Extract the [x, y] coordinate from the center of the cell holding the provided text.  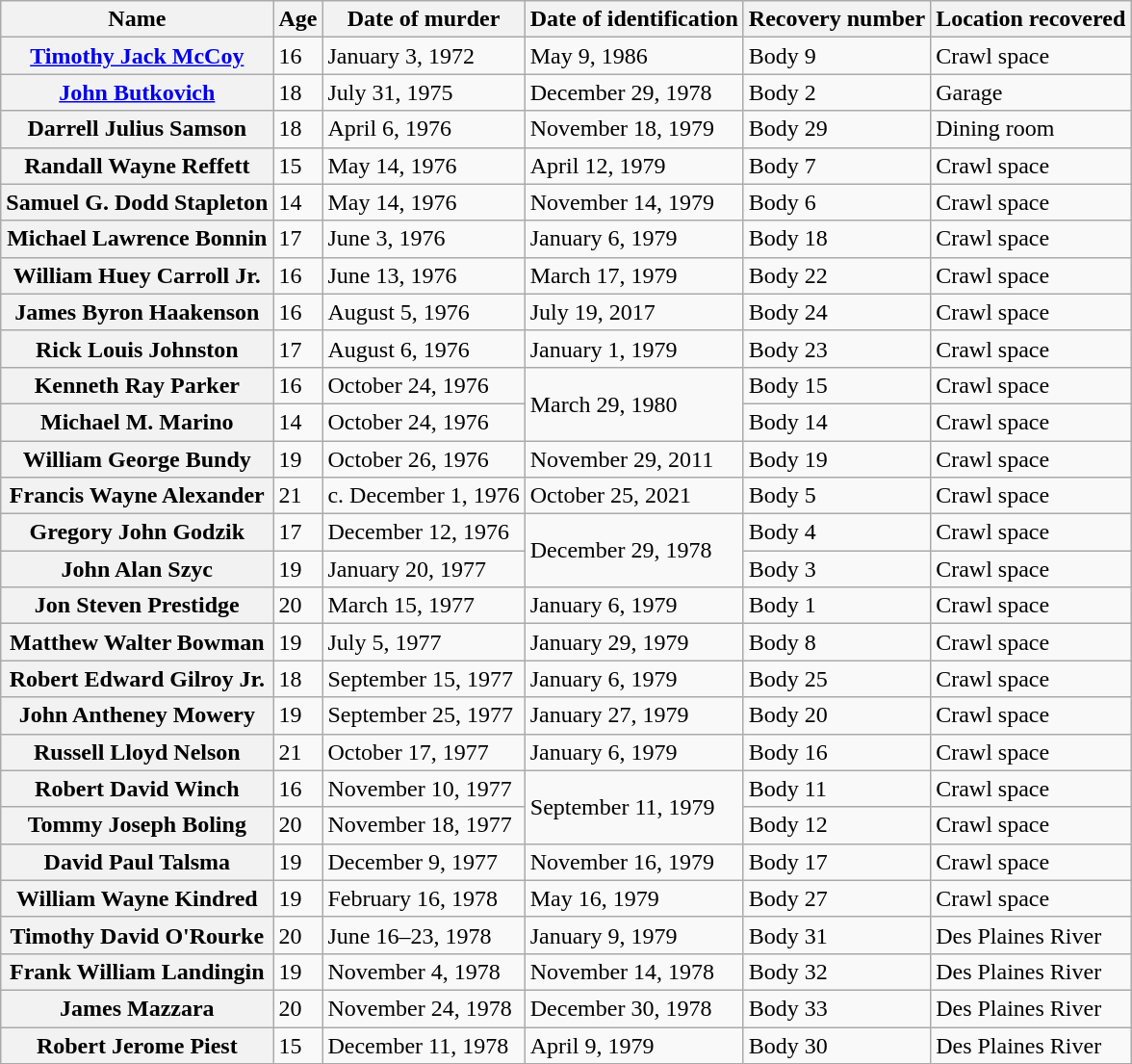
April 6, 1976 [424, 129]
November 10, 1977 [424, 789]
c. December 1, 1976 [424, 496]
Francis Wayne Alexander [137, 496]
July 5, 1977 [424, 642]
August 5, 1976 [424, 312]
Body 3 [836, 569]
December 11, 1978 [424, 1045]
Body 25 [836, 679]
October 25, 2021 [633, 496]
January 1, 1979 [633, 349]
March 17, 1979 [633, 275]
Body 22 [836, 275]
Body 32 [836, 972]
Body 29 [836, 129]
Body 5 [836, 496]
Body 23 [836, 349]
November 14, 1978 [633, 972]
Body 33 [836, 1008]
Location recovered [1031, 19]
John Alan Szyc [137, 569]
Body 9 [836, 56]
March 15, 1977 [424, 606]
Frank William Landingin [137, 972]
William George Bundy [137, 459]
Date of identification [633, 19]
October 17, 1977 [424, 752]
Dining room [1031, 129]
Body 8 [836, 642]
Body 24 [836, 312]
November 18, 1977 [424, 825]
Garage [1031, 92]
Timothy David O'Rourke [137, 935]
Body 7 [836, 166]
July 31, 1975 [424, 92]
September 15, 1977 [424, 679]
William Huey Carroll Jr. [137, 275]
January 29, 1979 [633, 642]
Michael Lawrence Bonnin [137, 239]
July 19, 2017 [633, 312]
January 27, 1979 [633, 715]
January 3, 1972 [424, 56]
Age [298, 19]
November 18, 1979 [633, 129]
September 11, 1979 [633, 807]
December 30, 1978 [633, 1008]
Tommy Joseph Boling [137, 825]
James Byron Haakenson [137, 312]
November 14, 1979 [633, 202]
Body 11 [836, 789]
Body 15 [836, 385]
John Antheney Mowery [137, 715]
Robert David Winch [137, 789]
Body 20 [836, 715]
October 26, 1976 [424, 459]
Body 18 [836, 239]
November 29, 2011 [633, 459]
February 16, 1978 [424, 898]
John Butkovich [137, 92]
May 16, 1979 [633, 898]
January 9, 1979 [633, 935]
Recovery number [836, 19]
September 25, 1977 [424, 715]
May 9, 1986 [633, 56]
Timothy Jack McCoy [137, 56]
April 9, 1979 [633, 1045]
November 16, 1979 [633, 862]
Kenneth Ray Parker [137, 385]
December 9, 1977 [424, 862]
March 29, 1980 [633, 403]
Date of murder [424, 19]
David Paul Talsma [137, 862]
Rick Louis Johnston [137, 349]
Jon Steven Prestidge [137, 606]
November 24, 1978 [424, 1008]
Body 31 [836, 935]
June 16–23, 1978 [424, 935]
Body 12 [836, 825]
Russell Lloyd Nelson [137, 752]
December 12, 1976 [424, 532]
Body 27 [836, 898]
June 3, 1976 [424, 239]
Robert Edward Gilroy Jr. [137, 679]
Name [137, 19]
Body 30 [836, 1045]
August 6, 1976 [424, 349]
Matthew Walter Bowman [137, 642]
Body 4 [836, 532]
Body 19 [836, 459]
Randall Wayne Reffett [137, 166]
Body 1 [836, 606]
Body 14 [836, 422]
James Mazzara [137, 1008]
January 20, 1977 [424, 569]
William Wayne Kindred [137, 898]
April 12, 1979 [633, 166]
Body 16 [836, 752]
Body 6 [836, 202]
Body 17 [836, 862]
November 4, 1978 [424, 972]
Samuel G. Dodd Stapleton [137, 202]
Robert Jerome Piest [137, 1045]
Body 2 [836, 92]
Michael M. Marino [137, 422]
Gregory John Godzik [137, 532]
Darrell Julius Samson [137, 129]
June 13, 1976 [424, 275]
